Locate the cell with the specified text and output its [x, y] center coordinate. 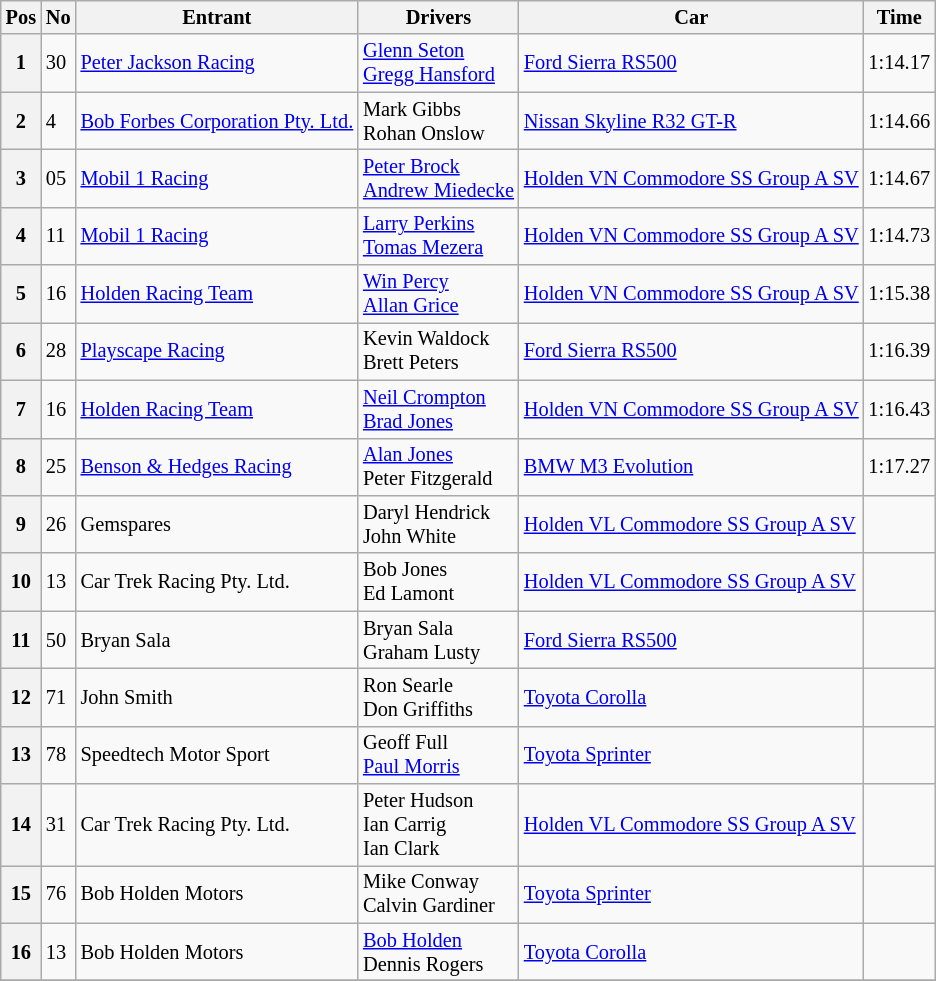
Mark Gibbs Rohan Onslow [438, 121]
28 [58, 351]
1:17.27 [900, 467]
78 [58, 755]
Drivers [438, 17]
6 [21, 351]
Ron Searle Don Griffiths [438, 697]
Gemspares [217, 524]
1:14.73 [900, 236]
Bob Holden Dennis Rogers [438, 952]
71 [58, 697]
Kevin Waldock Brett Peters [438, 351]
Peter Hudson Ian Carrig Ian Clark [438, 825]
15 [21, 894]
5 [21, 294]
31 [58, 825]
Bryan Sala Graham Lusty [438, 640]
Benson & Hedges Racing [217, 467]
05 [58, 178]
3 [21, 178]
Time [900, 17]
Pos [21, 17]
1 [21, 63]
Nissan Skyline R32 GT-R [692, 121]
Alan Jones Peter Fitzgerald [438, 467]
1:14.67 [900, 178]
8 [21, 467]
76 [58, 894]
John Smith [217, 697]
1:16.39 [900, 351]
Mike Conway Calvin Gardiner [438, 894]
Larry Perkins Tomas Mezera [438, 236]
Win Percy Allan Grice [438, 294]
Neil Crompton Brad Jones [438, 409]
Bob Forbes Corporation Pty. Ltd. [217, 121]
12 [21, 697]
2 [21, 121]
Peter Brock Andrew Miedecke [438, 178]
Car [692, 17]
1:14.66 [900, 121]
1:14.17 [900, 63]
Speedtech Motor Sport [217, 755]
14 [21, 825]
Geoff Full Paul Morris [438, 755]
1:15.38 [900, 294]
30 [58, 63]
Bob Jones Ed Lamont [438, 582]
25 [58, 467]
7 [21, 409]
BMW M3 Evolution [692, 467]
26 [58, 524]
50 [58, 640]
10 [21, 582]
1:16.43 [900, 409]
Playscape Racing [217, 351]
Peter Jackson Racing [217, 63]
Entrant [217, 17]
Bryan Sala [217, 640]
Glenn Seton Gregg Hansford [438, 63]
9 [21, 524]
No [58, 17]
Daryl Hendrick John White [438, 524]
